Output the [x, y] coordinate of the center of the cell containing the given text.  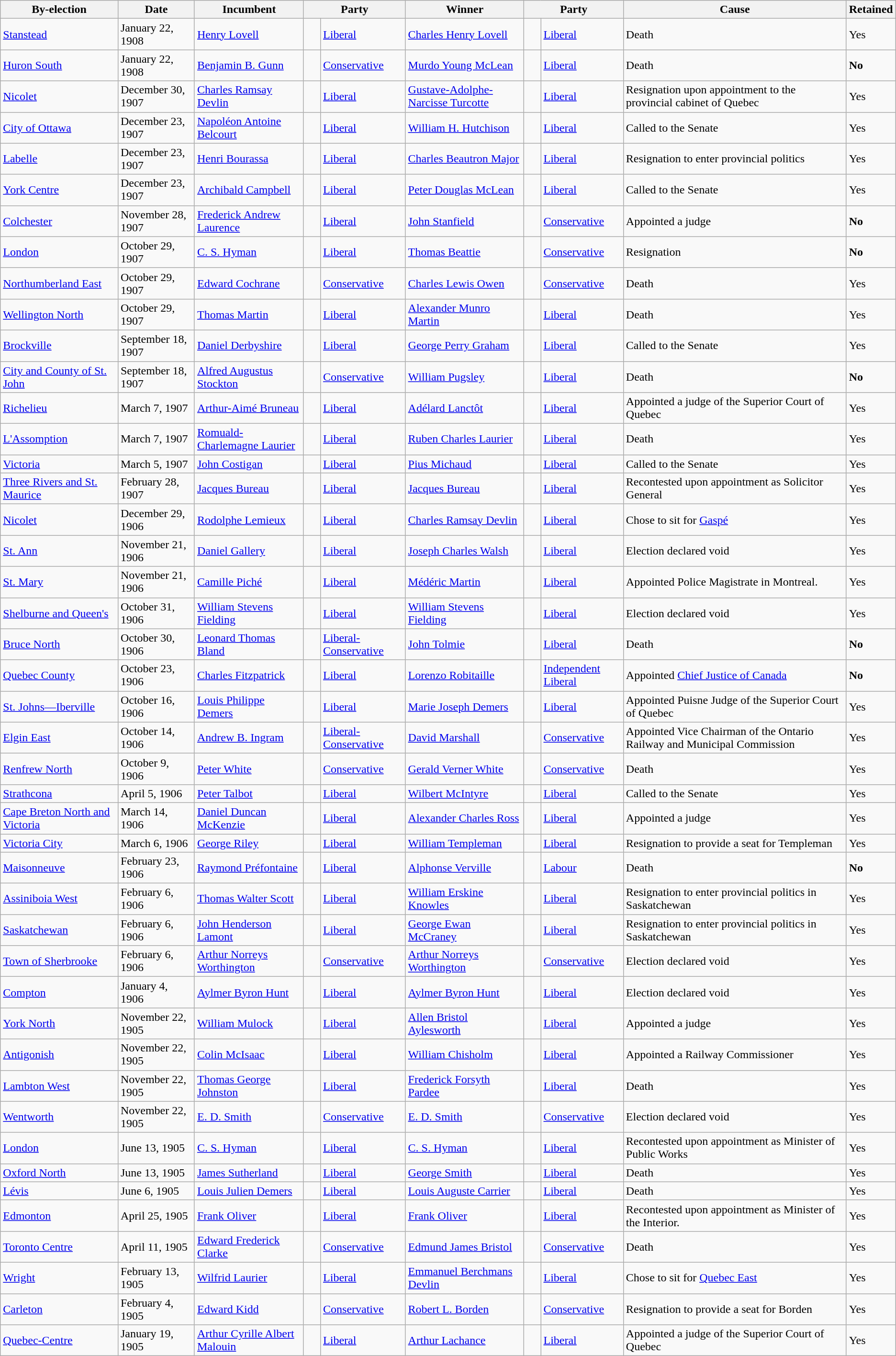
John Henderson Lamont [249, 930]
David Marshall [465, 737]
Pius Michaud [465, 464]
Independent Liberal [582, 675]
Alphonse Verville [465, 868]
Appointed Puisne Judge of the Superior Court of Quebec [735, 707]
Resignation to enter provincial politics [735, 159]
October 31, 1906 [156, 613]
Three Rivers and St. Maurice [59, 488]
Huron South [59, 65]
Thomas Martin [249, 314]
Winner [465, 10]
Napoléon Antoine Belcourt [249, 127]
February 13, 1905 [156, 1277]
Compton [59, 992]
L'Assomption [59, 440]
Appointed Chief Justice of Canada [735, 675]
Thomas Beattie [465, 252]
George Perry Graham [465, 346]
Adélard Lanctôt [465, 408]
Lorenzo Robitaille [465, 675]
Edward Cochrane [249, 283]
April 5, 1906 [156, 793]
Quebec-Centre [59, 1341]
Renfrew North [59, 769]
Thomas Walter Scott [249, 899]
James Sutherland [249, 1173]
Bruce North [59, 644]
Chose to sit for Quebec East [735, 1277]
George Riley [249, 843]
Resignation upon appointment to the provincial cabinet of Quebec [735, 97]
January 19, 1905 [156, 1341]
Benjamin B. Gunn [249, 65]
Leonard Thomas Bland [249, 644]
St. Johns—Iberville [59, 707]
Antigonish [59, 1054]
January 4, 1906 [156, 992]
Daniel Derbyshire [249, 346]
December 29, 1906 [156, 520]
Archibald Campbell [249, 190]
Henri Bourassa [249, 159]
Victoria City [59, 843]
Frederick Andrew Laurence [249, 221]
Peter Douglas McLean [465, 190]
October 9, 1906 [156, 769]
October 16, 1906 [156, 707]
Colchester [59, 221]
Murdo Young McLean [465, 65]
March 5, 1907 [156, 464]
Appointed Vice Chairman of the Ontario Railway and Municipal Commission [735, 737]
Appointed Police Magistrate in Montreal. [735, 582]
Allen Bristol Aylesworth [465, 1024]
Emmanuel Berchmans Devlin [465, 1277]
Raymond Préfontaine [249, 868]
Arthur Cyrille Albert Malouin [249, 1341]
October 23, 1906 [156, 675]
Charles Lewis Owen [465, 283]
Wentworth [59, 1117]
Resignation to provide a seat for Borden [735, 1309]
Médéric Martin [465, 582]
York North [59, 1024]
Date [156, 10]
Louis Julien Demers [249, 1191]
Appointed a Railway Commissioner [735, 1054]
Strathcona [59, 793]
Thomas George Johnston [249, 1086]
Recontested upon appointment as Solicitor General [735, 488]
November 28, 1907 [156, 221]
Alfred Augustus Stockton [249, 376]
George Ewan McCraney [465, 930]
March 14, 1906 [156, 818]
Labour [582, 868]
Retained [871, 10]
Incumbent [249, 10]
Lambton West [59, 1086]
By-election [59, 10]
Recontested upon appointment as Minister of Public Works [735, 1148]
October 14, 1906 [156, 737]
Arthur-Aimé Bruneau [249, 408]
Edmonton [59, 1215]
April 11, 1905 [156, 1247]
Edward Kidd [249, 1309]
St. Ann [59, 551]
Victoria [59, 464]
Charles Fitzpatrick [249, 675]
Andrew B. Ingram [249, 737]
John Stanfield [465, 221]
Stanstead [59, 34]
October 30, 1906 [156, 644]
John Costigan [249, 464]
Cape Breton North and Victoria [59, 818]
Shelburne and Queen's [59, 613]
February 4, 1905 [156, 1309]
February 28, 1907 [156, 488]
Gustave-Adolphe-Narcisse Turcotte [465, 97]
Peter Talbot [249, 793]
Daniel Gallery [249, 551]
Richelieu [59, 408]
Joseph Charles Walsh [465, 551]
Ruben Charles Laurier [465, 440]
March 6, 1906 [156, 843]
George Smith [465, 1173]
Robert L. Borden [465, 1309]
John Tolmie [465, 644]
Toronto Centre [59, 1247]
City and County of St. John [59, 376]
Town of Sherbrooke [59, 961]
William Erskine Knowles [465, 899]
Charles Beautron Major [465, 159]
Henry Lovell [249, 34]
Oxford North [59, 1173]
April 25, 1905 [156, 1215]
Frederick Forsyth Pardee [465, 1086]
Resignation to provide a seat for Templeman [735, 843]
Northumberland East [59, 283]
William H. Hutchison [465, 127]
Chose to sit for Gaspé [735, 520]
Wilfrid Laurier [249, 1277]
Maisonneuve [59, 868]
Colin McIsaac [249, 1054]
Labelle [59, 159]
Cause [735, 10]
Peter White [249, 769]
Wright [59, 1277]
Carleton [59, 1309]
Edmund James Bristol [465, 1247]
William Templeman [465, 843]
Alexander Munro Martin [465, 314]
Lévis [59, 1191]
Brockville [59, 346]
Rodolphe Lemieux [249, 520]
Wellington North [59, 314]
City of Ottawa [59, 127]
Edward Frederick Clarke [249, 1247]
Charles Henry Lovell [465, 34]
Recontested upon appointment as Minister of the Interior. [735, 1215]
Alexander Charles Ross [465, 818]
June 6, 1905 [156, 1191]
December 30, 1907 [156, 97]
Saskatchewan [59, 930]
Louis Auguste Carrier [465, 1191]
February 23, 1906 [156, 868]
Arthur Lachance [465, 1341]
Quebec County [59, 675]
William Mulock [249, 1024]
William Pugsley [465, 376]
Elgin East [59, 737]
William Chisholm [465, 1054]
York Centre [59, 190]
St. Mary [59, 582]
Wilbert McIntyre [465, 793]
Romuald-Charlemagne Laurier [249, 440]
Marie Joseph Demers [465, 707]
Resignation [735, 252]
Daniel Duncan McKenzie [249, 818]
Assiniboia West [59, 899]
Gerald Verner White [465, 769]
Camille Piché [249, 582]
Louis Philippe Demers [249, 707]
